Output the (x, y) coordinate of the center of the cell containing the given text.  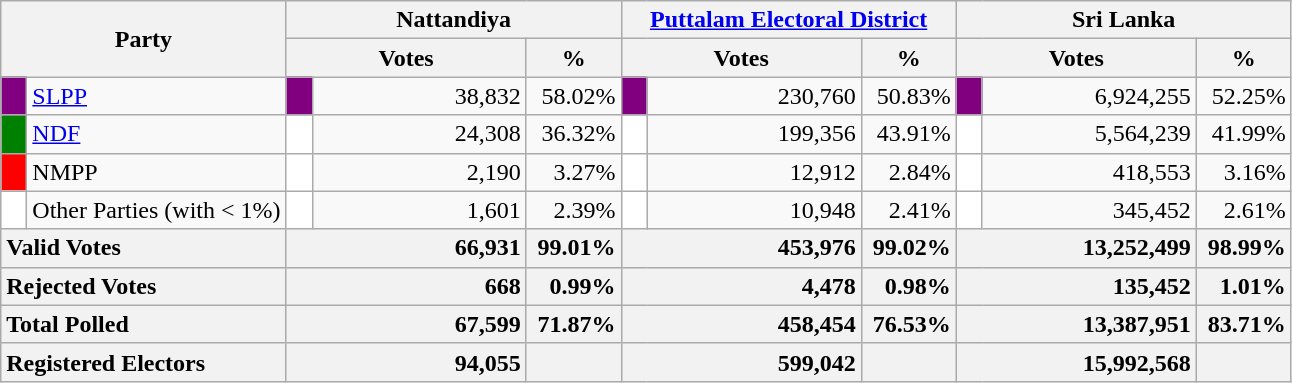
99.02% (908, 248)
0.98% (908, 286)
24,308 (419, 134)
199,356 (754, 134)
453,976 (741, 248)
41.99% (1244, 134)
599,042 (741, 362)
6,924,255 (1089, 96)
Rejected Votes (144, 286)
SLPP (156, 96)
Nattandiya (454, 20)
2.39% (574, 210)
71.87% (574, 324)
458,454 (741, 324)
13,387,951 (1076, 324)
2,190 (419, 172)
3.16% (1244, 172)
Other Parties (with < 1%) (156, 210)
345,452 (1089, 210)
1,601 (419, 210)
NMPP (156, 172)
5,564,239 (1089, 134)
Party (144, 39)
2.84% (908, 172)
NDF (156, 134)
3.27% (574, 172)
83.71% (1244, 324)
0.99% (574, 286)
99.01% (574, 248)
98.99% (1244, 248)
50.83% (908, 96)
Sri Lanka (1124, 20)
135,452 (1076, 286)
36.32% (574, 134)
2.41% (908, 210)
10,948 (754, 210)
15,992,568 (1076, 362)
1.01% (1244, 286)
67,599 (406, 324)
Valid Votes (144, 248)
4,478 (741, 286)
13,252,499 (1076, 248)
Total Polled (144, 324)
2.61% (1244, 210)
Puttalam Electoral District (788, 20)
12,912 (754, 172)
43.91% (908, 134)
38,832 (419, 96)
58.02% (574, 96)
Registered Electors (144, 362)
230,760 (754, 96)
418,553 (1089, 172)
94,055 (406, 362)
52.25% (1244, 96)
668 (406, 286)
66,931 (406, 248)
76.53% (908, 324)
